Identify which cell holds the provided text, then report its [x, y] central coordinate. 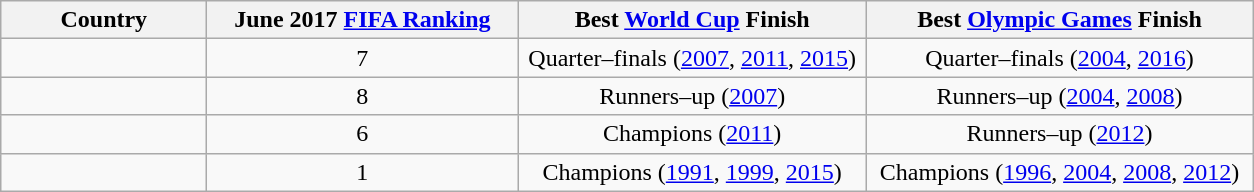
6 [362, 134]
Country [104, 20]
7 [362, 58]
June 2017 FIFA Ranking [362, 20]
Champions (1996, 2004, 2008, 2012) [1059, 172]
Quarter–finals (2007, 2011, 2015) [692, 58]
Best Olympic Games Finish [1059, 20]
Runners–up (2004, 2008) [1059, 96]
Best World Cup Finish [692, 20]
Quarter–finals (2004, 2016) [1059, 58]
8 [362, 96]
1 [362, 172]
Champions (2011) [692, 134]
Runners–up (2007) [692, 96]
Runners–up (2012) [1059, 134]
Champions (1991, 1999, 2015) [692, 172]
